Determine the (x, y) coordinate at the center of the cell enclosing the given text.  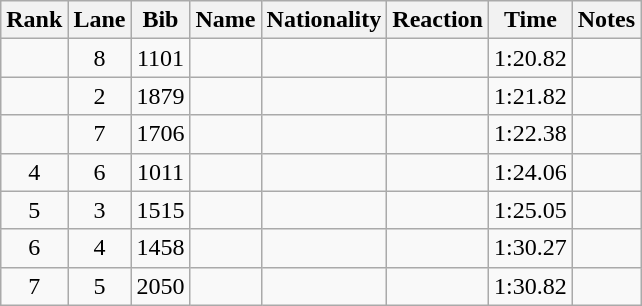
1458 (160, 248)
1011 (160, 172)
Name (226, 20)
1101 (160, 58)
1:30.82 (530, 286)
2 (100, 96)
1:25.05 (530, 210)
Time (530, 20)
3 (100, 210)
8 (100, 58)
1706 (160, 134)
1:21.82 (530, 96)
1:20.82 (530, 58)
1879 (160, 96)
2050 (160, 286)
1:24.06 (530, 172)
1:22.38 (530, 134)
Bib (160, 20)
Rank (34, 20)
Lane (100, 20)
Notes (606, 20)
1:30.27 (530, 248)
1515 (160, 210)
Nationality (324, 20)
Reaction (438, 20)
